For the text-containing cell, return its midpoint in (X, Y) coordinate format. 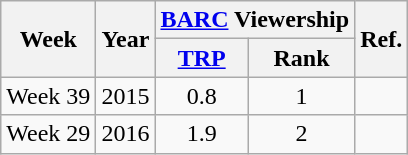
2015 (126, 96)
TRP (202, 58)
1 (301, 96)
1.9 (202, 134)
Week 39 (48, 96)
2 (301, 134)
0.8 (202, 96)
Week 29 (48, 134)
Week (48, 39)
BARC Viewership (255, 20)
2016 (126, 134)
Year (126, 39)
Rank (301, 58)
Ref. (382, 39)
